From the cell containing the given text, extract its center point as [x, y] coordinate. 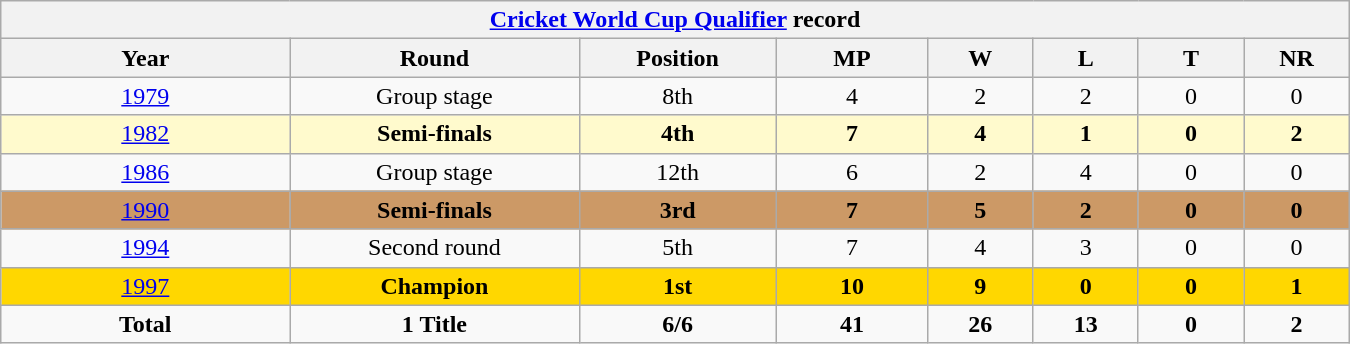
9 [980, 286]
6/6 [678, 324]
41 [852, 324]
3rd [678, 210]
1990 [146, 210]
10 [852, 286]
1982 [146, 134]
6 [852, 172]
12th [678, 172]
MP [852, 58]
3 [1086, 248]
1979 [146, 96]
1 Title [434, 324]
Cricket World Cup Qualifier record [675, 20]
13 [1086, 324]
Second round [434, 248]
4th [678, 134]
W [980, 58]
1st [678, 286]
Total [146, 324]
1994 [146, 248]
8th [678, 96]
26 [980, 324]
NR [1296, 58]
Champion [434, 286]
5 [980, 210]
1986 [146, 172]
Round [434, 58]
L [1086, 58]
T [1190, 58]
1997 [146, 286]
Year [146, 58]
5th [678, 248]
Position [678, 58]
